Determine the (X, Y) coordinate at the center of the cell enclosing the given text.  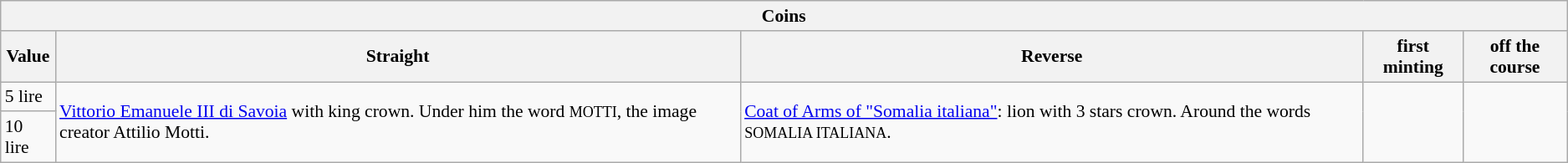
Vittorio Emanuele III di Savoia with king crown. Under him the word MOTTI, the image creator Attilio Motti. (398, 122)
Coat of Arms of "Somalia italiana": lion with 3 stars crown. Around the words SOMALIA ITALIANA. (1052, 122)
Value (28, 57)
off the course (1514, 57)
10 lire (28, 137)
Reverse (1052, 57)
Straight (398, 57)
5 lire (28, 97)
first minting (1413, 57)
Coins (784, 16)
